Locate the cell with the specified text and output its (x, y) center coordinate. 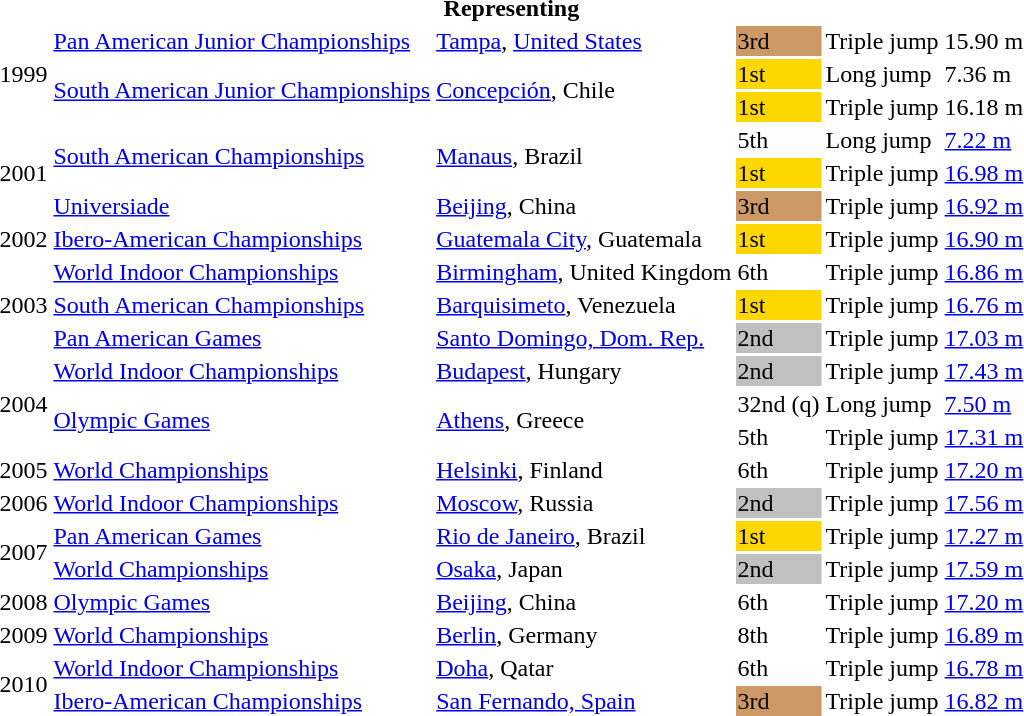
San Fernando, Spain (584, 701)
Moscow, Russia (584, 503)
Concepción, Chile (584, 90)
8th (778, 635)
Santo Domingo, Dom. Rep. (584, 338)
Helsinki, Finland (584, 470)
Birmingham, United Kingdom (584, 272)
32nd (q) (778, 404)
Doha, Qatar (584, 668)
Berlin, Germany (584, 635)
Pan American Junior Championships (242, 41)
Osaka, Japan (584, 569)
Rio de Janeiro, Brazil (584, 536)
Manaus, Brazil (584, 156)
Athens, Greece (584, 420)
Guatemala City, Guatemala (584, 239)
South American Junior Championships (242, 90)
Budapest, Hungary (584, 371)
Universiade (242, 206)
Barquisimeto, Venezuela (584, 305)
Tampa, United States (584, 41)
